Pinpoint the cell where the given text exists, returning its [x, y] midpoint coordinate. 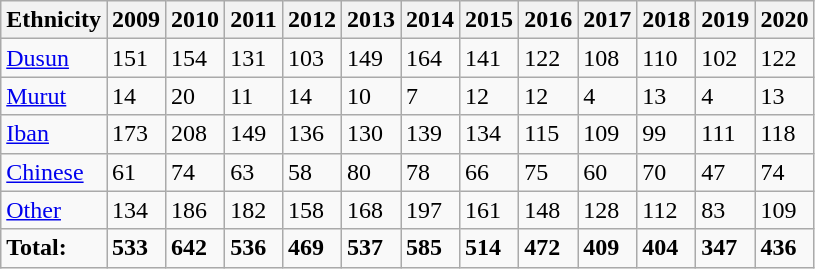
2016 [548, 20]
75 [548, 172]
139 [430, 134]
151 [136, 58]
182 [254, 210]
130 [370, 134]
63 [254, 172]
168 [370, 210]
60 [608, 172]
Chinese [54, 172]
436 [784, 248]
Ethnicity [54, 20]
136 [312, 134]
537 [370, 248]
115 [548, 134]
103 [312, 58]
Other [54, 210]
2009 [136, 20]
99 [666, 134]
514 [490, 248]
161 [490, 210]
409 [608, 248]
154 [196, 58]
102 [726, 58]
642 [196, 248]
2012 [312, 20]
83 [726, 210]
585 [430, 248]
533 [136, 248]
404 [666, 248]
208 [196, 134]
61 [136, 172]
2010 [196, 20]
197 [430, 210]
469 [312, 248]
148 [548, 210]
536 [254, 248]
2017 [608, 20]
2020 [784, 20]
2019 [726, 20]
2015 [490, 20]
108 [608, 58]
158 [312, 210]
2018 [666, 20]
128 [608, 210]
7 [430, 96]
Murut [54, 96]
111 [726, 134]
78 [430, 172]
20 [196, 96]
70 [666, 172]
58 [312, 172]
80 [370, 172]
2013 [370, 20]
Total: [54, 248]
173 [136, 134]
2014 [430, 20]
118 [784, 134]
10 [370, 96]
186 [196, 210]
11 [254, 96]
131 [254, 58]
66 [490, 172]
112 [666, 210]
472 [548, 248]
47 [726, 172]
141 [490, 58]
Dusun [54, 58]
2011 [254, 20]
347 [726, 248]
110 [666, 58]
Iban [54, 134]
164 [430, 58]
